Search for the cell housing the specified text and yield its (X, Y) center coordinate. 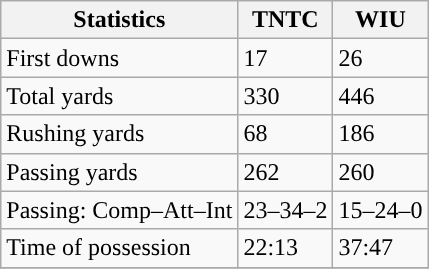
446 (380, 96)
Passing: Comp–Att–Int (120, 210)
WIU (380, 20)
22:13 (286, 248)
Passing yards (120, 172)
Rushing yards (120, 134)
Time of possession (120, 248)
TNTC (286, 20)
First downs (120, 58)
Total yards (120, 96)
186 (380, 134)
260 (380, 172)
330 (286, 96)
37:47 (380, 248)
17 (286, 58)
Statistics (120, 20)
262 (286, 172)
68 (286, 134)
23–34–2 (286, 210)
26 (380, 58)
15–24–0 (380, 210)
